Return the [x, y] coordinate for the center point of the cell that contains the specified text.  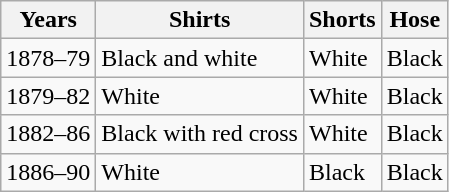
Black and white [200, 58]
Years [48, 20]
Black with red cross [200, 134]
1879–82 [48, 96]
Hose [414, 20]
Shorts [342, 20]
Shirts [200, 20]
1886–90 [48, 172]
1878–79 [48, 58]
1882–86 [48, 134]
